Pinpoint the cell where the given text exists, returning its (X, Y) midpoint coordinate. 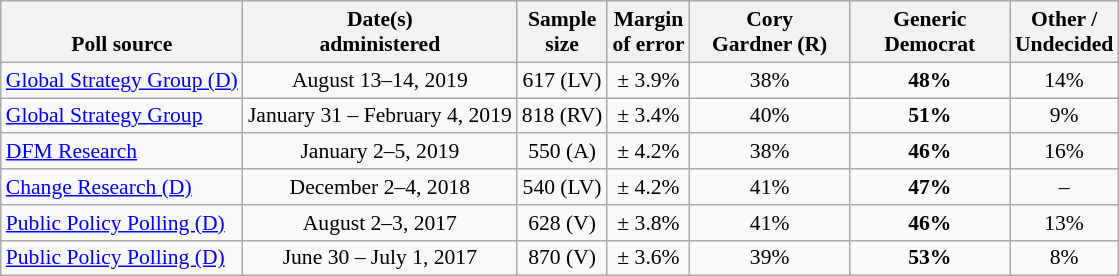
DFM Research (122, 152)
GenericDemocrat (930, 32)
– (1064, 187)
8% (1064, 258)
Poll source (122, 32)
Date(s)administered (380, 32)
Other /Undecided (1064, 32)
August 13–14, 2019 (380, 80)
540 (LV) (562, 187)
9% (1064, 116)
39% (770, 258)
CoryGardner (R) (770, 32)
48% (930, 80)
January 31 – February 4, 2019 (380, 116)
550 (A) (562, 152)
± 3.8% (648, 223)
13% (1064, 223)
40% (770, 116)
870 (V) (562, 258)
628 (V) (562, 223)
617 (LV) (562, 80)
Global Strategy Group (D) (122, 80)
± 3.9% (648, 80)
August 2–3, 2017 (380, 223)
± 3.6% (648, 258)
± 3.4% (648, 116)
June 30 – July 1, 2017 (380, 258)
Global Strategy Group (122, 116)
16% (1064, 152)
53% (930, 258)
47% (930, 187)
14% (1064, 80)
51% (930, 116)
818 (RV) (562, 116)
January 2–5, 2019 (380, 152)
December 2–4, 2018 (380, 187)
Change Research (D) (122, 187)
Marginof error (648, 32)
Samplesize (562, 32)
